Extract the (x, y) coordinate from the center of the cell holding the provided text.  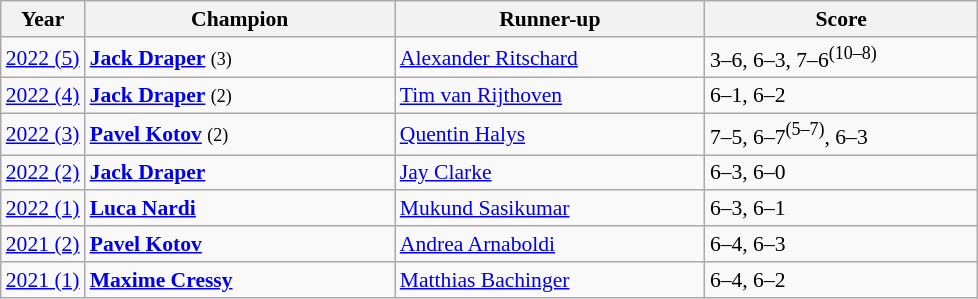
2022 (5) (43, 58)
Pavel Kotov (240, 244)
Jack Draper (2) (240, 96)
Quentin Halys (550, 134)
Mukund Sasikumar (550, 209)
Jay Clarke (550, 173)
Matthias Bachinger (550, 280)
Alexander Ritschard (550, 58)
Andrea Arnaboldi (550, 244)
Maxime Cressy (240, 280)
Champion (240, 19)
7–5, 6–7(5–7), 6–3 (842, 134)
Pavel Kotov (2) (240, 134)
2021 (2) (43, 244)
2022 (3) (43, 134)
6–1, 6–2 (842, 96)
Luca Nardi (240, 209)
Tim van Rijthoven (550, 96)
6–4, 6–3 (842, 244)
6–3, 6–1 (842, 209)
3–6, 6–3, 7–6(10–8) (842, 58)
2021 (1) (43, 280)
Year (43, 19)
Jack Draper (3) (240, 58)
2022 (1) (43, 209)
Score (842, 19)
Runner-up (550, 19)
2022 (4) (43, 96)
6–3, 6–0 (842, 173)
6–4, 6–2 (842, 280)
2022 (2) (43, 173)
Jack Draper (240, 173)
